Locate the cell with the specified text and output its (x, y) center coordinate. 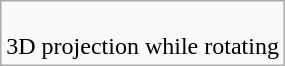
3D projection while rotating (143, 34)
